Detect which cell encompasses the target text, then output its [x, y] center coordinate. 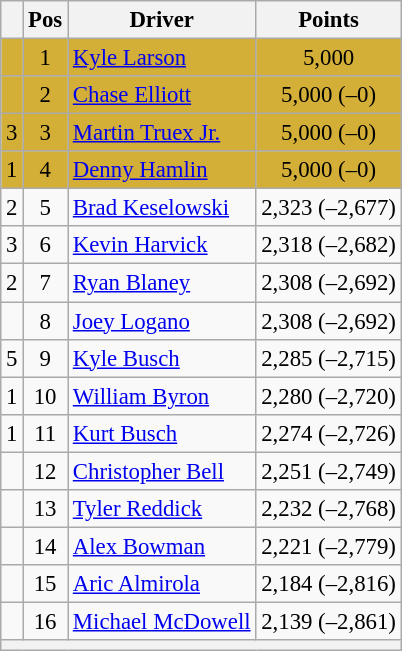
Tyler Reddick [162, 509]
Kyle Larson [162, 58]
2,323 (–2,677) [328, 208]
Points [328, 20]
Martin Truex Jr. [162, 133]
14 [46, 546]
2,251 (–2,749) [328, 471]
Denny Hamlin [162, 170]
Brad Keselowski [162, 208]
16 [46, 621]
13 [46, 509]
12 [46, 471]
Driver [162, 20]
Christopher Bell [162, 471]
6 [46, 245]
9 [46, 358]
Aric Almirola [162, 584]
2,274 (–2,726) [328, 433]
2,232 (–2,768) [328, 509]
2,184 (–2,816) [328, 584]
Pos [46, 20]
2,139 (–2,861) [328, 621]
2,280 (–2,720) [328, 396]
Kurt Busch [162, 433]
Kyle Busch [162, 358]
Chase Elliott [162, 95]
10 [46, 396]
11 [46, 433]
Alex Bowman [162, 546]
Kevin Harvick [162, 245]
4 [46, 170]
Ryan Blaney [162, 283]
5,000 [328, 58]
15 [46, 584]
Michael McDowell [162, 621]
7 [46, 283]
William Byron [162, 396]
Joey Logano [162, 321]
8 [46, 321]
2,318 (–2,682) [328, 245]
2,221 (–2,779) [328, 546]
2,285 (–2,715) [328, 358]
